Capture the cell that displays the provided text and extract its [X, Y] central coordinate. 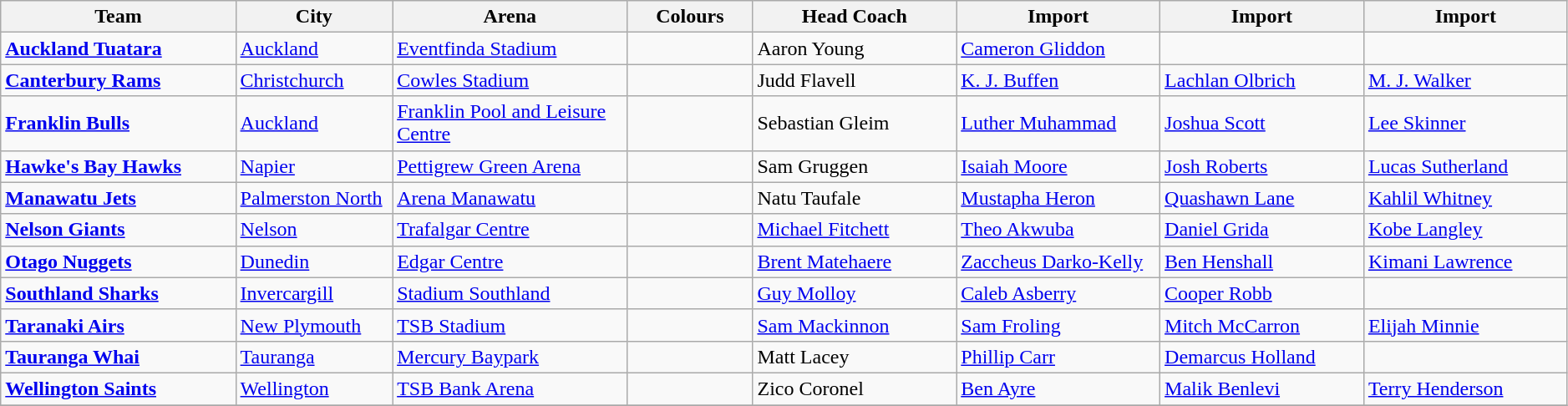
Kimani Lawrence [1465, 261]
Sam Froling [1058, 325]
Colours [690, 17]
Palmerston North [314, 198]
Arena [510, 17]
Invercargill [314, 293]
Christchurch [314, 80]
Ben Ayre [1058, 388]
Arena Manawatu [510, 198]
Pettigrew Green Arena [510, 166]
Natu Taufale [855, 198]
TSB Bank Arena [510, 388]
Dunedin [314, 261]
Daniel Grida [1262, 230]
Zaccheus Darko-Kelly [1058, 261]
Sam Gruggen [855, 166]
M. J. Walker [1465, 80]
Eventfinda Stadium [510, 48]
Isaiah Moore [1058, 166]
Cowles Stadium [510, 80]
Stadium Southland [510, 293]
Aaron Young [855, 48]
TSB Stadium [510, 325]
Tauranga [314, 357]
Nelson Giants [119, 230]
Napier [314, 166]
Mitch McCarron [1262, 325]
Mercury Baypark [510, 357]
Cameron Gliddon [1058, 48]
Wellington Saints [119, 388]
Caleb Asberry [1058, 293]
Team [119, 17]
Auckland Tuatara [119, 48]
Judd Flavell [855, 80]
New Plymouth [314, 325]
Josh Roberts [1262, 166]
Quashawn Lane [1262, 198]
Joshua Scott [1262, 124]
Sam Mackinnon [855, 325]
Lee Skinner [1465, 124]
Hawke's Bay Hawks [119, 166]
Elijah Minnie [1465, 325]
Wellington [314, 388]
Trafalgar Centre [510, 230]
Southland Sharks [119, 293]
Phillip Carr [1058, 357]
Kahlil Whitney [1465, 198]
Zico Coronel [855, 388]
Taranaki Airs [119, 325]
Demarcus Holland [1262, 357]
Lachlan Olbrich [1262, 80]
Terry Henderson [1465, 388]
Head Coach [855, 17]
City [314, 17]
Michael Fitchett [855, 230]
Tauranga Whai [119, 357]
Franklin Bulls [119, 124]
Otago Nuggets [119, 261]
Cooper Robb [1262, 293]
Malik Benlevi [1262, 388]
Guy Molloy [855, 293]
Luther Muhammad [1058, 124]
Franklin Pool and Leisure Centre [510, 124]
Nelson [314, 230]
Canterbury Rams [119, 80]
Sebastian Gleim [855, 124]
Lucas Sutherland [1465, 166]
Manawatu Jets [119, 198]
Kobe Langley [1465, 230]
K. J. Buffen [1058, 80]
Mustapha Heron [1058, 198]
Matt Lacey [855, 357]
Ben Henshall [1262, 261]
Theo Akwuba [1058, 230]
Edgar Centre [510, 261]
Brent Matehaere [855, 261]
